For the text-containing cell, return its midpoint in [x, y] coordinate format. 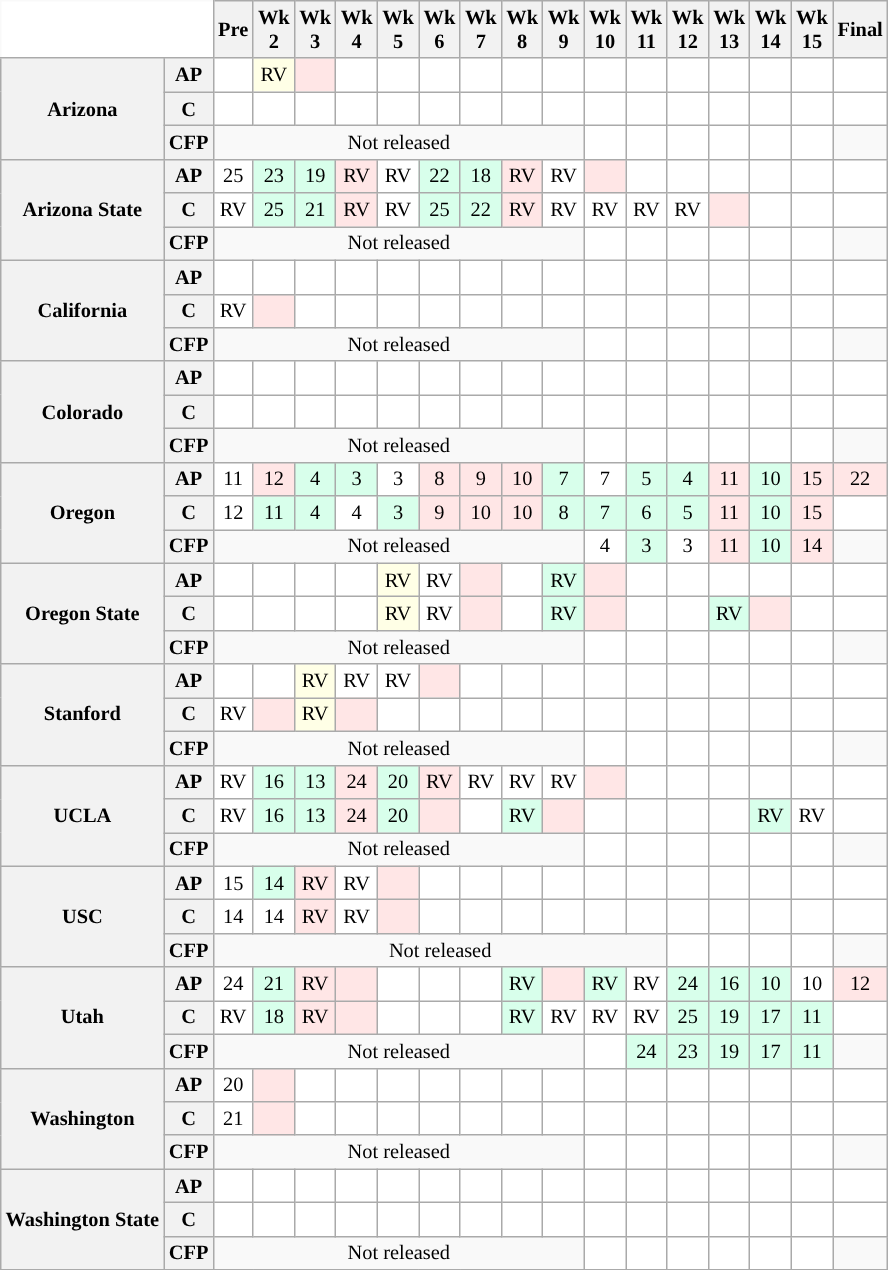
Wk6 [440, 29]
California [82, 310]
Arizona State [82, 210]
Pre [233, 29]
Wk9 [564, 29]
Stanford [82, 714]
Arizona [82, 108]
Colorado [82, 412]
Wk2 [274, 29]
Utah [82, 1018]
Wk13 [728, 29]
Wk15 [812, 29]
Wk5 [398, 29]
Wk4 [356, 29]
Final [860, 29]
Washington [82, 1118]
Oregon [82, 512]
Washington State [82, 1220]
6 [646, 513]
Wk7 [480, 29]
USC [82, 916]
Wk14 [770, 29]
Wk12 [688, 29]
Wk3 [316, 29]
UCLA [82, 816]
Oregon State [82, 614]
Wk8 [522, 29]
Wk10 [604, 29]
Wk11 [646, 29]
